Return the (x, y) coordinate for the center point of the cell that contains the specified text.  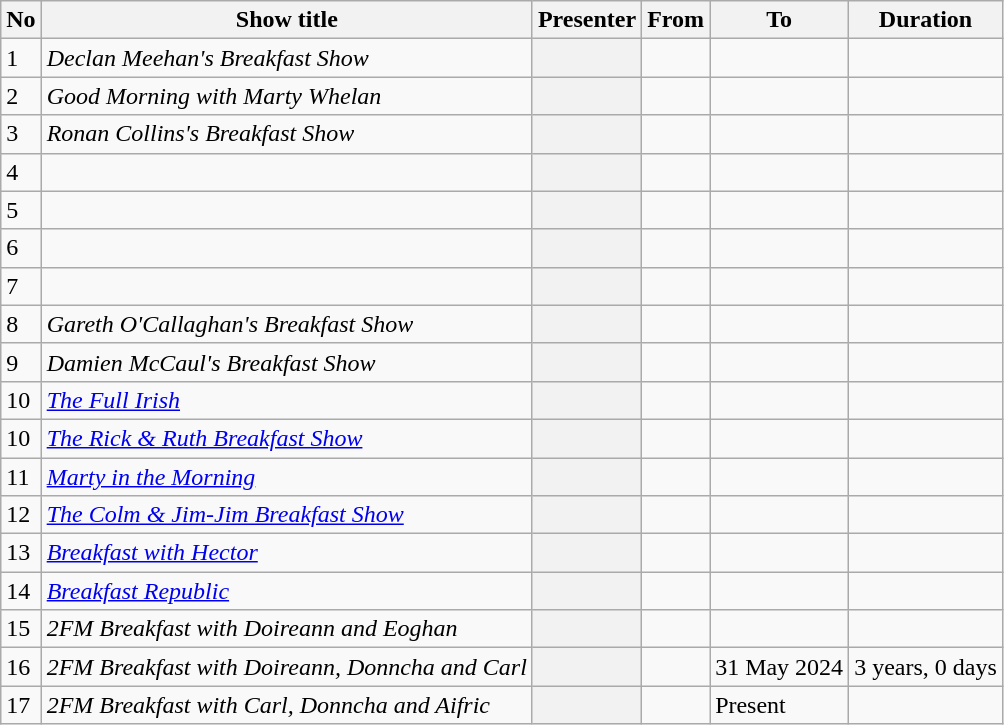
Breakfast Republic (286, 591)
Gareth O'Callaghan's Breakfast Show (286, 324)
13 (21, 553)
15 (21, 629)
5 (21, 210)
11 (21, 477)
Duration (926, 20)
6 (21, 248)
Present (780, 705)
7 (21, 286)
The Colm & Jim-Jim Breakfast Show (286, 515)
Show title (286, 20)
4 (21, 172)
Breakfast with Hector (286, 553)
16 (21, 667)
Presenter (586, 20)
The Full Irish (286, 400)
2FM Breakfast with Carl, Donncha and Aifric (286, 705)
1 (21, 58)
No (21, 20)
12 (21, 515)
The Rick & Ruth Breakfast Show (286, 438)
2 (21, 96)
17 (21, 705)
9 (21, 362)
3 years, 0 days (926, 667)
Ronan Collins's Breakfast Show (286, 134)
To (780, 20)
Marty in the Morning (286, 477)
2FM Breakfast with Doireann, Donncha and Carl (286, 667)
31 May 2024 (780, 667)
Damien McCaul's Breakfast Show (286, 362)
2FM Breakfast with Doireann and Eoghan (286, 629)
8 (21, 324)
Declan Meehan's Breakfast Show (286, 58)
14 (21, 591)
3 (21, 134)
Good Morning with Marty Whelan (286, 96)
From (676, 20)
